Detect which cell encompasses the target text, then output its [X, Y] center coordinate. 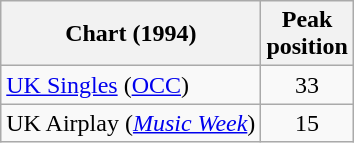
Peakposition [307, 34]
33 [307, 85]
15 [307, 123]
UK Airplay (Music Week) [131, 123]
UK Singles (OCC) [131, 85]
Chart (1994) [131, 34]
